For the text-containing cell, return its midpoint in [x, y] coordinate format. 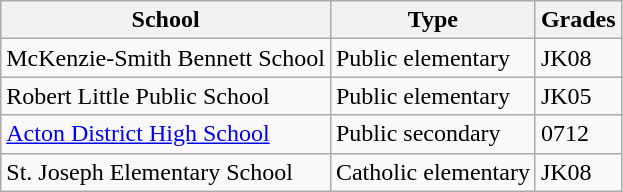
JK05 [578, 96]
Type [432, 20]
School [166, 20]
Public secondary [432, 134]
McKenzie-Smith Bennett School [166, 58]
St. Joseph Elementary School [166, 172]
Robert Little Public School [166, 96]
0712 [578, 134]
Catholic elementary [432, 172]
Acton District High School [166, 134]
Grades [578, 20]
